Locate the cell with the specified text and output its (X, Y) center coordinate. 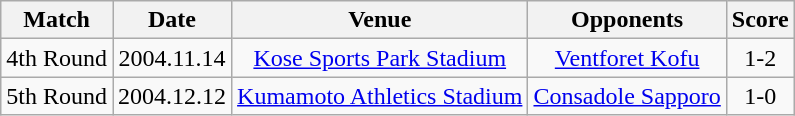
4th Round (57, 58)
Kose Sports Park Stadium (380, 58)
Score (760, 20)
Ventforet Kofu (627, 58)
Venue (380, 20)
2004.11.14 (172, 58)
Kumamoto Athletics Stadium (380, 96)
Consadole Sapporo (627, 96)
Opponents (627, 20)
2004.12.12 (172, 96)
1-2 (760, 58)
Match (57, 20)
1-0 (760, 96)
5th Round (57, 96)
Date (172, 20)
